Scan for the cell matching the given text and deliver its (x, y) coordinate at center. 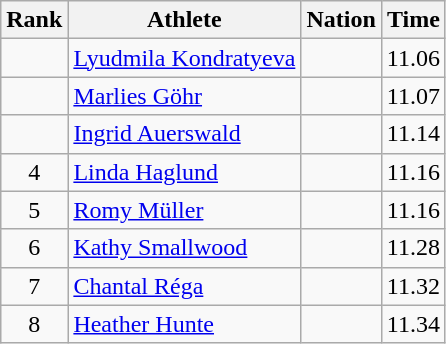
11.32 (413, 286)
4 (34, 172)
5 (34, 210)
Romy Müller (184, 210)
11.14 (413, 134)
Athlete (184, 20)
7 (34, 286)
Ingrid Auerswald (184, 134)
Heather Hunte (184, 324)
6 (34, 248)
Lyudmila Kondratyeva (184, 58)
11.07 (413, 96)
Nation (341, 20)
8 (34, 324)
Kathy Smallwood (184, 248)
11.28 (413, 248)
Chantal Réga (184, 286)
11.06 (413, 58)
Linda Haglund (184, 172)
Rank (34, 20)
11.34 (413, 324)
Marlies Göhr (184, 96)
Time (413, 20)
